Capture the cell that displays the provided text and extract its (x, y) central coordinate. 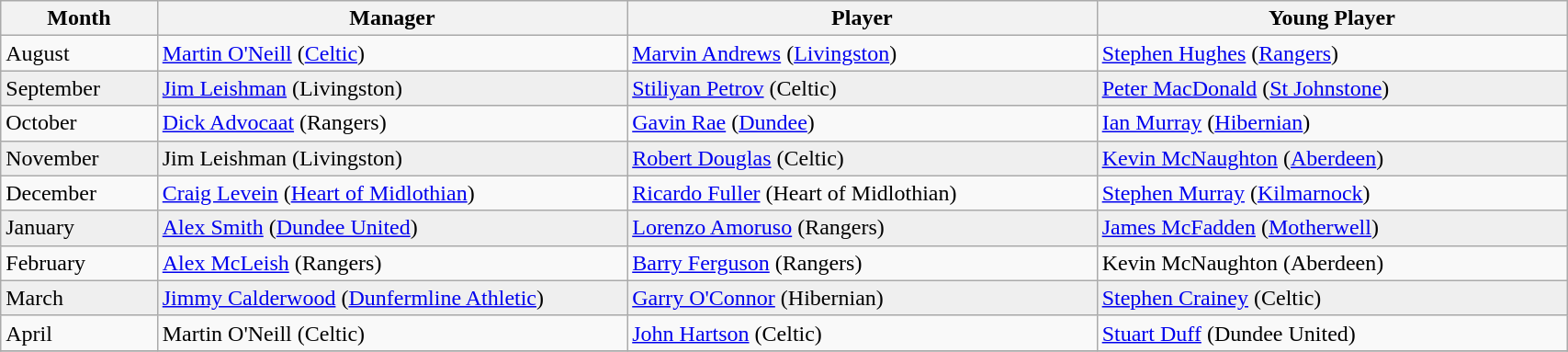
Stiliyan Petrov (Celtic) (862, 88)
November (79, 158)
Dick Advocaat (Rangers) (391, 123)
October (79, 123)
Ian Murray (Hibernian) (1332, 123)
Lorenzo Amoruso (Rangers) (862, 228)
September (79, 88)
Stephen Murray (Kilmarnock) (1332, 193)
Stuart Duff (Dundee United) (1332, 333)
Stephen Crainey (Celtic) (1332, 298)
Ricardo Fuller (Heart of Midlothian) (862, 193)
Gavin Rae (Dundee) (862, 123)
April (79, 333)
Garry O'Connor (Hibernian) (862, 298)
August (79, 53)
Marvin Andrews (Livingston) (862, 53)
Craig Levein (Heart of Midlothian) (391, 193)
Barry Ferguson (Rangers) (862, 263)
Alex McLeish (Rangers) (391, 263)
Manager (391, 18)
James McFadden (Motherwell) (1332, 228)
January (79, 228)
Robert Douglas (Celtic) (862, 158)
John Hartson (Celtic) (862, 333)
March (79, 298)
Month (79, 18)
Alex Smith (Dundee United) (391, 228)
Player (862, 18)
Stephen Hughes (Rangers) (1332, 53)
February (79, 263)
Young Player (1332, 18)
December (79, 193)
Jimmy Calderwood (Dunfermline Athletic) (391, 298)
Peter MacDonald (St Johnstone) (1332, 88)
